Locate the cell with the specified text and output its (x, y) center coordinate. 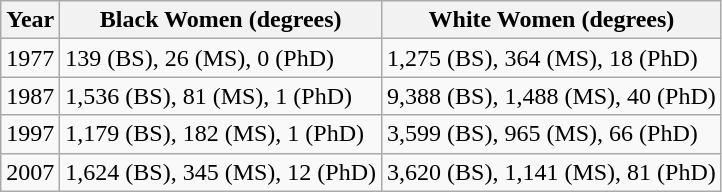
3,599 (BS), 965 (MS), 66 (PhD) (552, 134)
1987 (30, 96)
White Women (degrees) (552, 20)
139 (BS), 26 (MS), 0 (PhD) (221, 58)
1997 (30, 134)
9,388 (BS), 1,488 (MS), 40 (PhD) (552, 96)
2007 (30, 172)
1,179 (BS), 182 (MS), 1 (PhD) (221, 134)
1977 (30, 58)
1,624 (BS), 345 (MS), 12 (PhD) (221, 172)
1,275 (BS), 364 (MS), 18 (PhD) (552, 58)
Year (30, 20)
3,620 (BS), 1,141 (MS), 81 (PhD) (552, 172)
Black Women (degrees) (221, 20)
1,536 (BS), 81 (MS), 1 (PhD) (221, 96)
